Extract the [x, y] coordinate from the center of the cell holding the provided text.  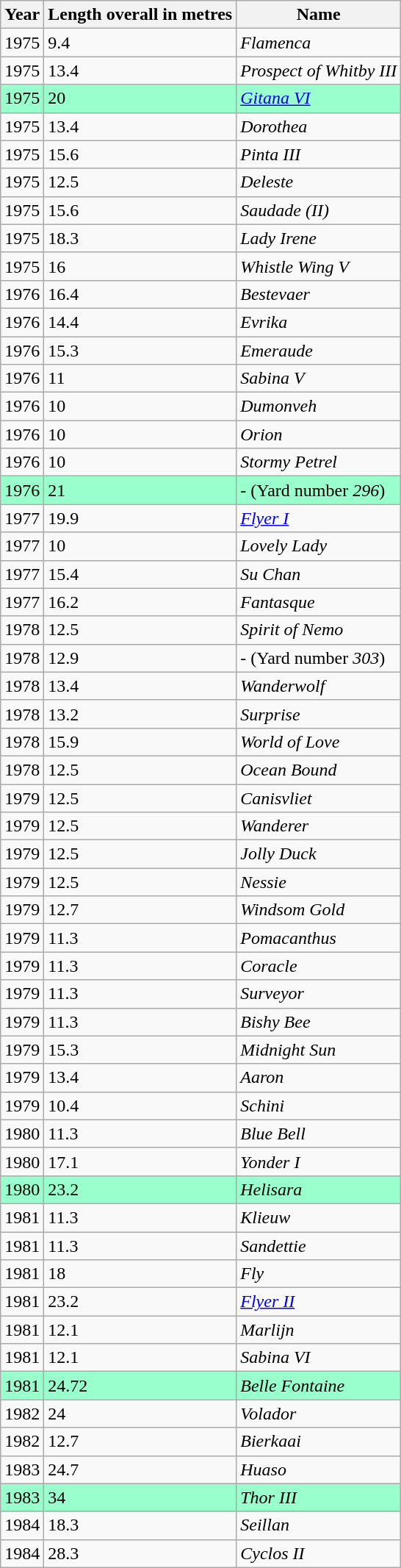
Aaron [319, 1078]
Midnight Sun [319, 1050]
Cyclos II [319, 1553]
Jolly Duck [319, 854]
19.9 [140, 518]
Bestevaer [319, 294]
Wanderwolf [319, 686]
Su Chan [319, 574]
Belle Fontaine [319, 1386]
17.1 [140, 1161]
Sandettie [319, 1246]
18 [140, 1274]
Prospect of Whitby III [319, 71]
Length overall in metres [140, 15]
11 [140, 379]
Helisara [319, 1189]
World of Love [319, 742]
Flyer I [319, 518]
Bishy Bee [319, 1022]
Deleste [319, 182]
Surprise [319, 714]
Dumonveh [319, 407]
Emeraude [319, 351]
13.2 [140, 714]
10.4 [140, 1106]
Spirit of Nemo [319, 630]
Wanderer [319, 826]
Bierkaai [319, 1442]
- (Yard number 296) [319, 490]
Lovely Lady [319, 546]
14.4 [140, 322]
Huaso [319, 1469]
34 [140, 1497]
Thor III [319, 1497]
Coracle [319, 966]
Nessie [319, 882]
Yonder I [319, 1161]
9.4 [140, 43]
Marlijn [319, 1330]
Seillan [319, 1525]
Sabina VI [319, 1358]
20 [140, 99]
Orion [319, 434]
Pinta III [319, 154]
- (Yard number 303) [319, 658]
Klieuw [319, 1217]
15.4 [140, 574]
16.4 [140, 294]
Flyer II [319, 1302]
Dorothea [319, 126]
Evrika [319, 322]
24 [140, 1414]
Pomacanthus [319, 938]
Year [22, 15]
Ocean Bound [319, 770]
Schini [319, 1106]
21 [140, 490]
Fantasque [319, 602]
Stormy Petrel [319, 462]
12.9 [140, 658]
Sabina V [319, 379]
24.7 [140, 1469]
16.2 [140, 602]
Flamenca [319, 43]
28.3 [140, 1553]
Surveyor [319, 994]
Whistle Wing V [319, 266]
24.72 [140, 1386]
Name [319, 15]
Volador [319, 1414]
Saudade (II) [319, 210]
15.9 [140, 742]
Fly [319, 1274]
Canisvliet [319, 798]
Blue Bell [319, 1134]
Gitana VI [319, 99]
Windsom Gold [319, 910]
Lady Irene [319, 238]
16 [140, 266]
